Output the [X, Y] coordinate of the center of the cell containing the given text.  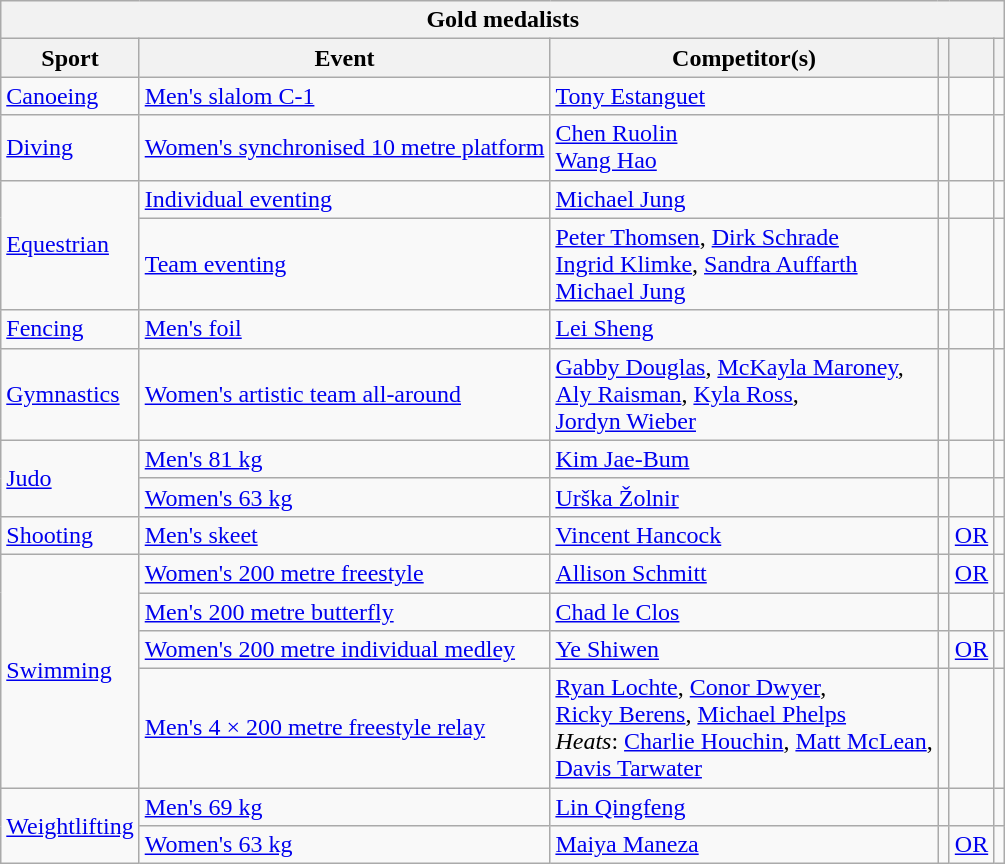
Event [344, 58]
Team eventing [344, 264]
Peter Thomsen, Dirk SchradeIngrid Klimke, Sandra AuffarthMichael Jung [744, 264]
Gymnastics [70, 394]
Urška Žolnir [744, 497]
Gabby Douglas, McKayla Maroney,Aly Raisman, Kyla Ross,Jordyn Wieber [744, 394]
Ryan Lochte, Conor Dwyer,Ricky Berens, Michael PhelpsHeats: Charlie Houchin, Matt McLean,Davis Tarwater [744, 728]
Michael Jung [744, 199]
Men's foil [344, 329]
Gold medalists [503, 20]
Men's 200 metre butterfly [344, 611]
Allison Schmitt [744, 573]
Tony Estanguet [744, 96]
Ye Shiwen [744, 650]
Men's 69 kg [344, 807]
Shooting [70, 535]
Women's 200 metre individual medley [344, 650]
Chad le Clos [744, 611]
Kim Jae-Bum [744, 459]
Women's artistic team all-around [344, 394]
Maiya Maneza [744, 845]
Women's 200 metre freestyle [344, 573]
Chen RuolinWang Hao [744, 148]
Swimming [70, 670]
Diving [70, 148]
Equestrian [70, 245]
Women's synchronised 10 metre platform [344, 148]
Canoeing [70, 96]
Men's skeet [344, 535]
Men's 4 × 200 metre freestyle relay [344, 728]
Sport [70, 58]
Men's 81 kg [344, 459]
Lei Sheng [744, 329]
Men's slalom C-1 [344, 96]
Competitor(s) [744, 58]
Lin Qingfeng [744, 807]
Individual eventing [344, 199]
Fencing [70, 329]
Weightlifting [70, 826]
Vincent Hancock [744, 535]
Judo [70, 478]
